Output the [X, Y] coordinate of the center of the cell containing the given text.  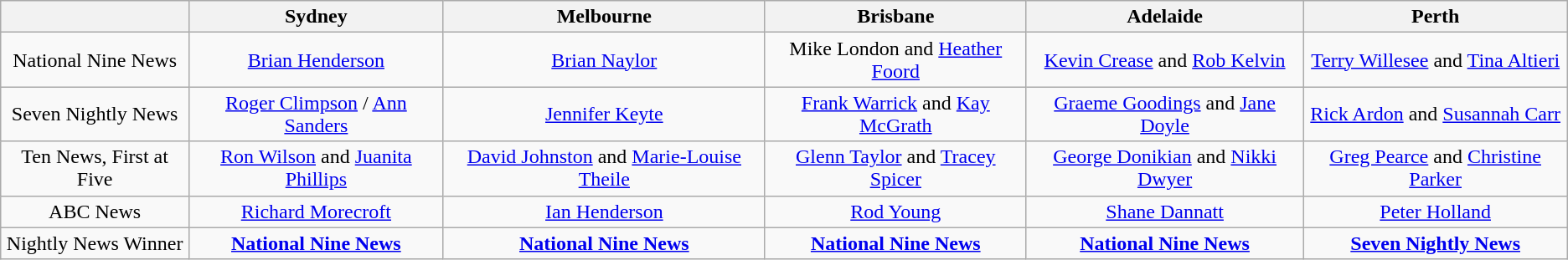
Nightly News Winner [95, 243]
Rick Ardon and Susannah Carr [1436, 114]
Frank Warrick and Kay McGrath [895, 114]
Ian Henderson [604, 212]
Adelaide [1164, 17]
Brian Henderson [316, 60]
Sydney [316, 17]
Terry Willesee and Tina Altieri [1436, 60]
Kevin Crease and Rob Kelvin [1164, 60]
ABC News [95, 212]
David Johnston and Marie-Louise Theile [604, 169]
George Donikian and Nikki Dwyer [1164, 169]
Richard Morecroft [316, 212]
Mike London and Heather Foord [895, 60]
Jennifer Keyte [604, 114]
Perth [1436, 17]
Roger Climpson / Ann Sanders [316, 114]
Greg Pearce and Christine Parker [1436, 169]
Peter Holland [1436, 212]
Shane Dannatt [1164, 212]
Ron Wilson and Juanita Phillips [316, 169]
Brian Naylor [604, 60]
Melbourne [604, 17]
Rod Young [895, 212]
Graeme Goodings and Jane Doyle [1164, 114]
Glenn Taylor and Tracey Spicer [895, 169]
Brisbane [895, 17]
Ten News, First at Five [95, 169]
